Extract the (x, y) coordinate from the center of the cell holding the provided text.  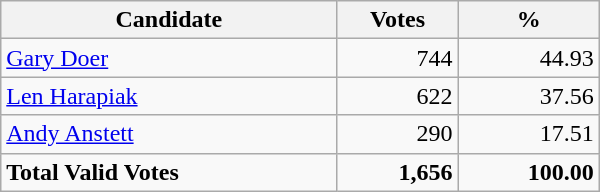
44.93 (528, 58)
Andy Anstett (169, 134)
Len Harapiak (169, 96)
17.51 (528, 134)
290 (398, 134)
Candidate (169, 20)
Total Valid Votes (169, 172)
% (528, 20)
622 (398, 96)
Votes (398, 20)
37.56 (528, 96)
100.00 (528, 172)
Gary Doer (169, 58)
1,656 (398, 172)
744 (398, 58)
